Output the [x, y] coordinate of the center of the cell containing the given text.  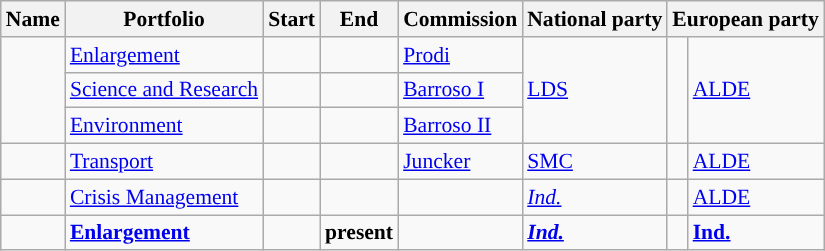
Commission [460, 19]
National party [594, 19]
present [359, 233]
Name [33, 19]
LDS [594, 90]
SMC [594, 162]
Crisis Management [164, 197]
Start [292, 19]
Barroso II [460, 126]
European party [746, 19]
Prodi [460, 55]
Juncker [460, 162]
End [359, 19]
Transport [164, 162]
Science and Research [164, 90]
Portfolio [164, 19]
Environment [164, 126]
Barroso I [460, 90]
